For the text-containing cell, return its midpoint in [X, Y] coordinate format. 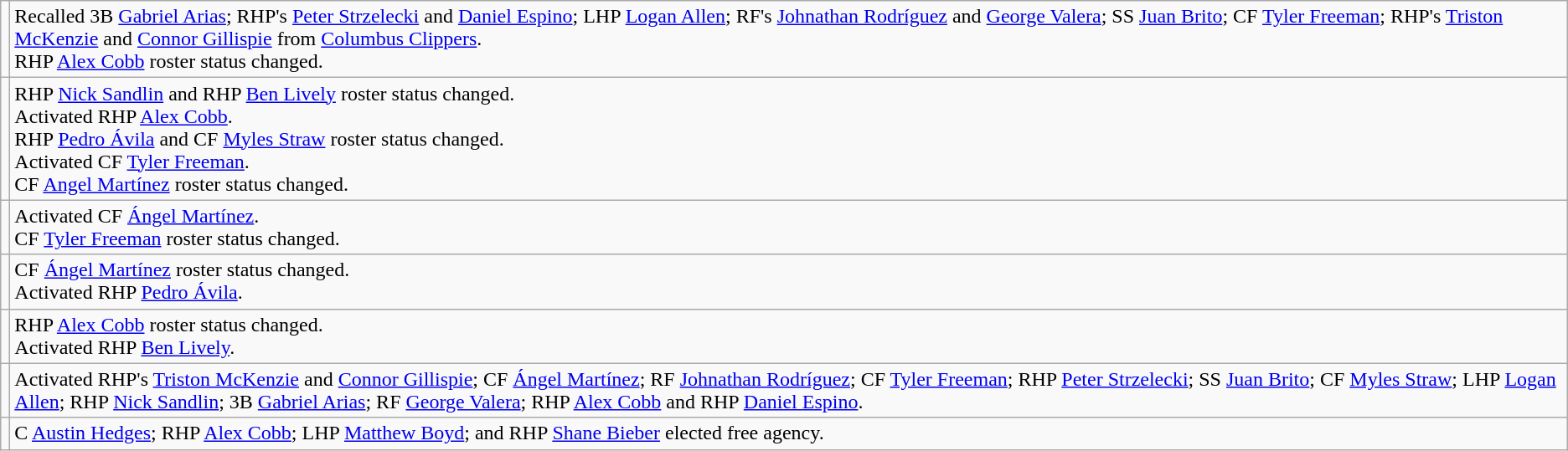
C Austin Hedges; RHP Alex Cobb; LHP Matthew Boyd; and RHP Shane Bieber elected free agency. [789, 433]
RHP Alex Cobb roster status changed.Activated RHP Ben Lively. [789, 336]
CF Ángel Martínez roster status changed.Activated RHP Pedro Ávila. [789, 281]
Activated CF Ángel Martínez.CF Tyler Freeman roster status changed. [789, 228]
